Extract the (x, y) coordinate from the center of the cell holding the provided text.  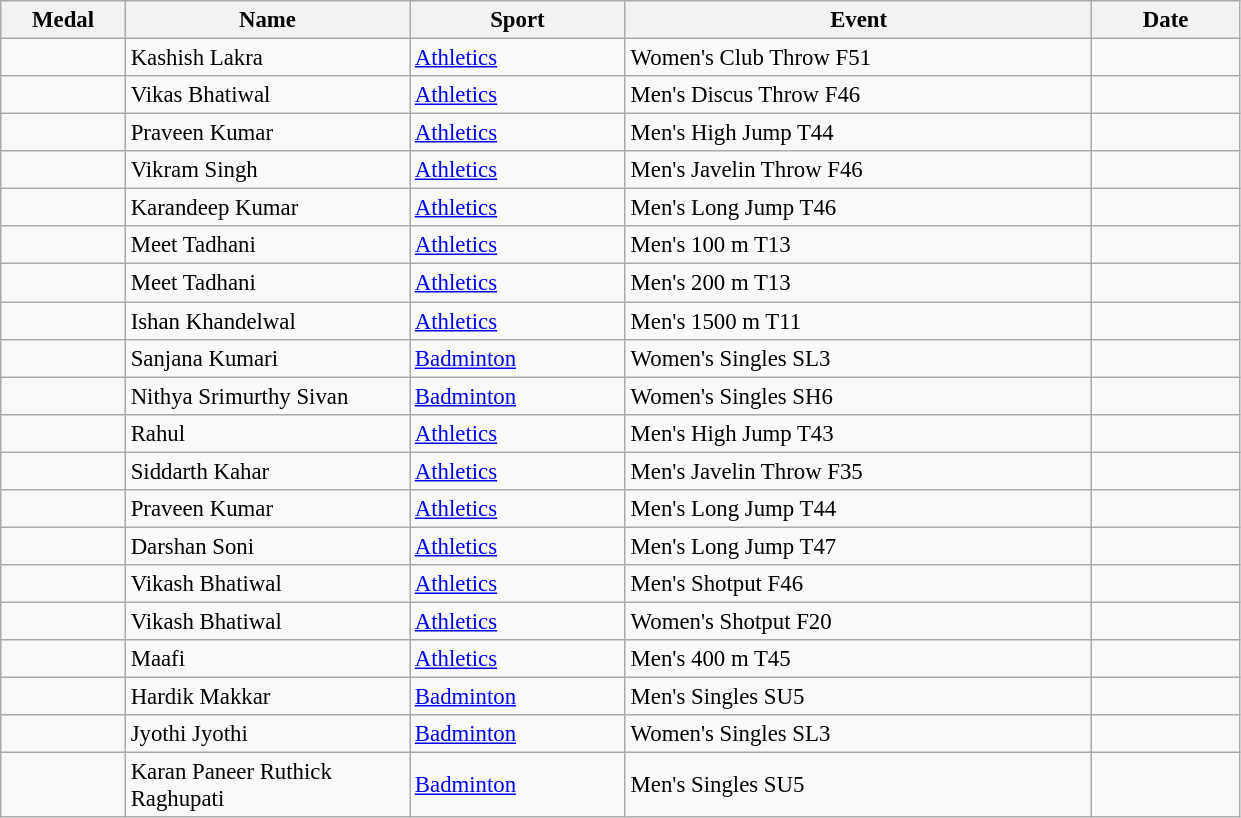
Women's Club Throw F51 (858, 58)
Date (1166, 20)
Karandeep Kumar (267, 208)
Name (267, 20)
Kashish Lakra (267, 58)
Men's 400 m T45 (858, 659)
Men's Long Jump T44 (858, 509)
Vikas Bhatiwal (267, 95)
Men's Long Jump T47 (858, 546)
Men's Javelin Throw F35 (858, 471)
Men's 1500 m T11 (858, 321)
Men's High Jump T43 (858, 433)
Rahul (267, 433)
Men's Long Jump T46 (858, 208)
Sport (518, 20)
Men's 100 m T13 (858, 245)
Hardik Makkar (267, 697)
Sanjana Kumari (267, 358)
Vikram Singh (267, 170)
Men's High Jump T44 (858, 133)
Women's Singles SH6 (858, 396)
Siddarth Kahar (267, 471)
Ishan Khandelwal (267, 321)
Nithya Srimurthy Sivan (267, 396)
Karan Paneer Ruthick Raghupati (267, 786)
Men's Javelin Throw F46 (858, 170)
Maafi (267, 659)
Men's Shotput F46 (858, 584)
Men's 200 m T13 (858, 283)
Women's Shotput F20 (858, 621)
Darshan Soni (267, 546)
Men's Discus Throw F46 (858, 95)
Event (858, 20)
Medal (64, 20)
Jyothi Jyothi (267, 734)
